Locate the cell with the specified text and output its (x, y) center coordinate. 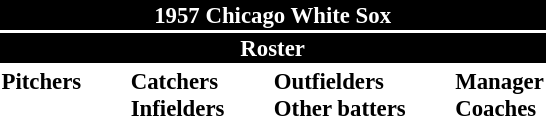
1957 Chicago White Sox (272, 15)
Roster (272, 48)
